Find where the given text appears and provide that cell's center as (x, y) coordinate. 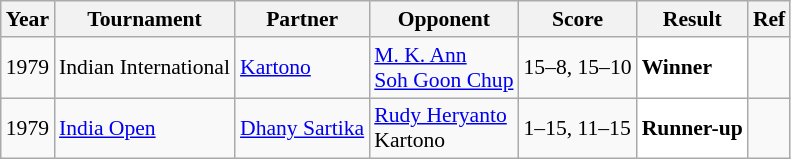
1–15, 11–15 (578, 128)
Result (692, 19)
Tournament (144, 19)
India Open (144, 128)
Year (28, 19)
Ref (769, 19)
Opponent (444, 19)
Dhany Sartika (302, 128)
Winner (692, 68)
Partner (302, 19)
Rudy Heryanto Kartono (444, 128)
Runner-up (692, 128)
15–8, 15–10 (578, 68)
Score (578, 19)
Kartono (302, 68)
M. K. Ann Soh Goon Chup (444, 68)
Indian International (144, 68)
